Determine the (x, y) coordinate at the center of the cell enclosing the given text.  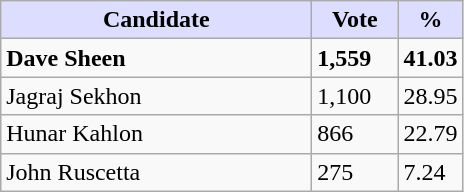
% (430, 20)
275 (355, 172)
22.79 (430, 134)
41.03 (430, 58)
1,559 (355, 58)
1,100 (355, 96)
Vote (355, 20)
28.95 (430, 96)
Candidate (156, 20)
John Ruscetta (156, 172)
866 (355, 134)
Jagraj Sekhon (156, 96)
Dave Sheen (156, 58)
Hunar Kahlon (156, 134)
7.24 (430, 172)
